Capture the cell that displays the provided text and extract its [x, y] central coordinate. 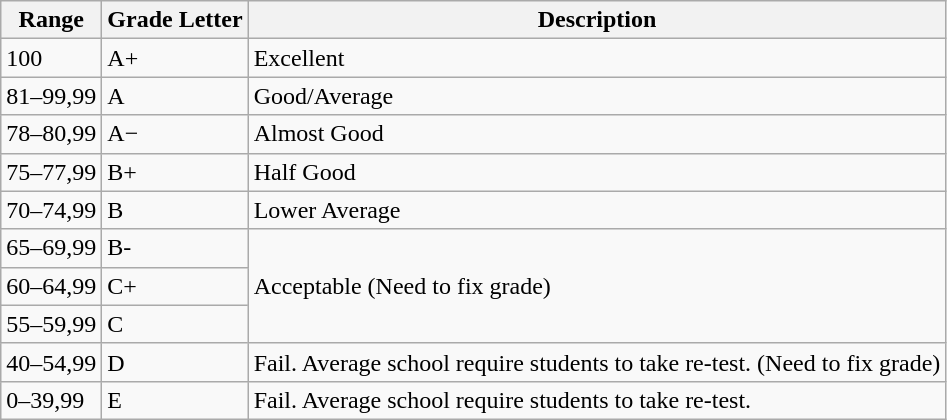
Excellent [597, 58]
Lower Average [597, 210]
A [175, 96]
70–74,99 [52, 210]
B+ [175, 172]
81–99,99 [52, 96]
40–54,99 [52, 362]
E [175, 400]
Half Good [597, 172]
60–64,99 [52, 286]
A+ [175, 58]
78–80,99 [52, 134]
B [175, 210]
Description [597, 20]
0–39,99 [52, 400]
55–59,99 [52, 324]
Acceptable (Need to fix grade) [597, 286]
D [175, 362]
Grade Letter [175, 20]
Fail. Average school require students to take re-test. [597, 400]
B- [175, 248]
C+ [175, 286]
Almost Good [597, 134]
65–69,99 [52, 248]
Fail. Average school require students to take re-test. (Need to fix grade) [597, 362]
A− [175, 134]
Good/Average [597, 96]
C [175, 324]
Range [52, 20]
75–77,99 [52, 172]
100 [52, 58]
